Locate the cell with the specified text and output its (x, y) center coordinate. 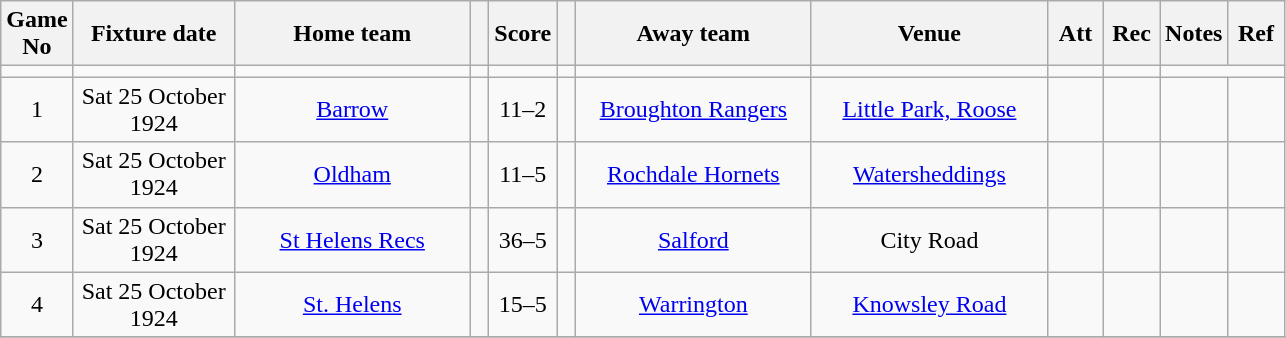
3 (37, 240)
Salford (693, 240)
Game No (37, 34)
St Helens Recs (352, 240)
Little Park, Roose (929, 110)
15–5 (523, 304)
City Road (929, 240)
St. Helens (352, 304)
Rochdale Hornets (693, 174)
11–5 (523, 174)
Home team (352, 34)
Venue (929, 34)
4 (37, 304)
Knowsley Road (929, 304)
11–2 (523, 110)
36–5 (523, 240)
Ref (1256, 34)
Away team (693, 34)
Notes (1194, 34)
Fixture date (154, 34)
Att (1075, 34)
Barrow (352, 110)
2 (37, 174)
Warrington (693, 304)
Rec (1132, 34)
Oldham (352, 174)
1 (37, 110)
Broughton Rangers (693, 110)
Watersheddings (929, 174)
Score (523, 34)
